Scan for the cell matching the given text and deliver its [X, Y] coordinate at center. 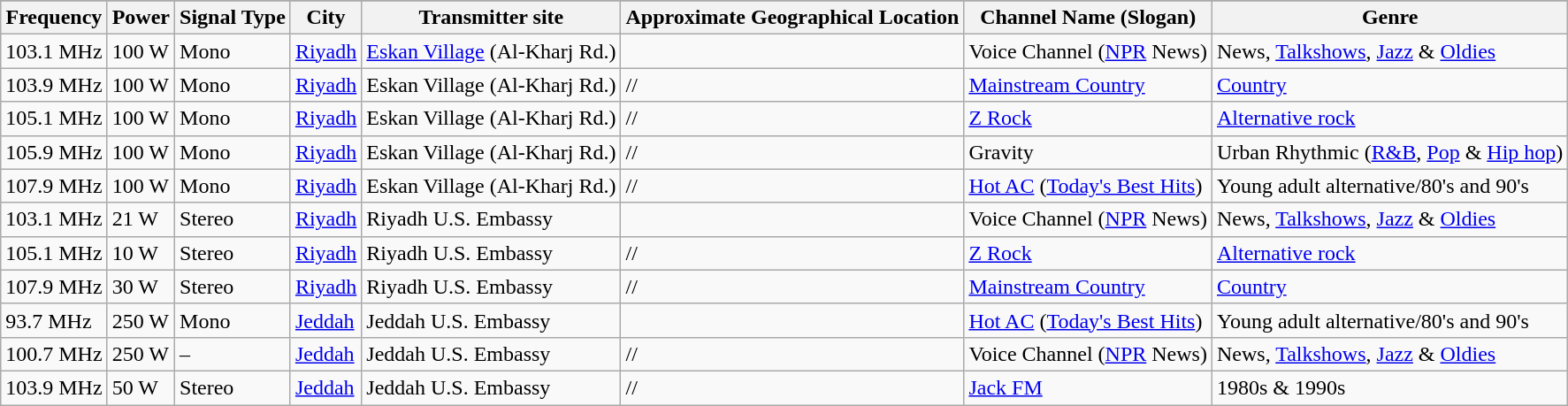
93.7 MHz [54, 320]
Signal Type [233, 18]
Gravity [1088, 152]
Jack FM [1088, 387]
Approximate Geographical Location [792, 18]
City [325, 18]
10 W [141, 253]
Power [141, 18]
100.7 MHz [54, 354]
Transmitter site [492, 18]
– [233, 354]
105.9 MHz [54, 152]
30 W [141, 287]
Urban Rhythmic (R&B, Pop & Hip hop) [1389, 152]
Channel Name (Slogan) [1088, 18]
21 W [141, 219]
50 W [141, 387]
Genre [1389, 18]
1980s & 1990s [1389, 387]
Frequency [54, 18]
